Return the [x, y] coordinate for the center point of the cell that contains the specified text.  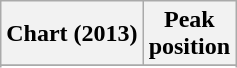
Chart (2013) [72, 34]
Peakposition [189, 34]
